Return the (X, Y) coordinate for the center point of the cell that contains the specified text.  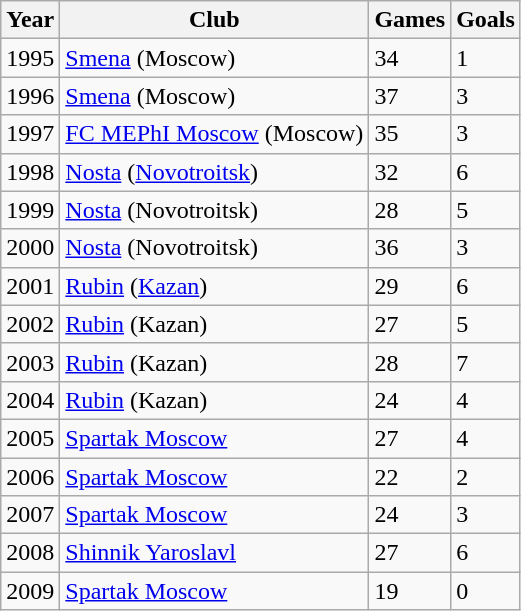
36 (410, 248)
2000 (30, 248)
2002 (30, 324)
1996 (30, 96)
2005 (30, 438)
2009 (30, 591)
2008 (30, 553)
Shinnik Yaroslavl (214, 553)
1995 (30, 58)
37 (410, 96)
7 (486, 362)
2003 (30, 362)
2001 (30, 286)
2 (486, 477)
1997 (30, 134)
34 (410, 58)
35 (410, 134)
FC MEPhI Moscow (Moscow) (214, 134)
0 (486, 591)
Games (410, 20)
1 (486, 58)
1998 (30, 172)
2007 (30, 515)
Club (214, 20)
2006 (30, 477)
1999 (30, 210)
2004 (30, 400)
29 (410, 286)
32 (410, 172)
19 (410, 591)
Year (30, 20)
Goals (486, 20)
22 (410, 477)
